Detect which cell encompasses the target text, then output its (X, Y) center coordinate. 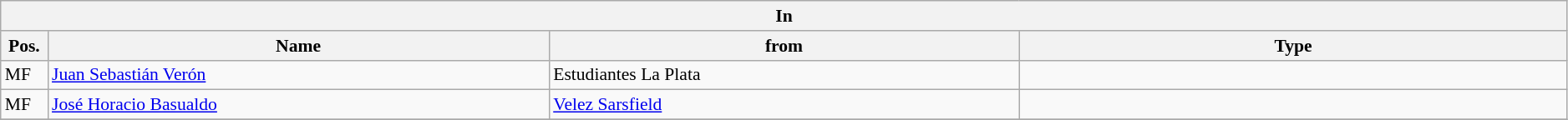
Type (1293, 46)
Name (298, 46)
Velez Sarsfield (784, 105)
Juan Sebastián Verón (298, 75)
Pos. (24, 46)
from (784, 46)
In (784, 16)
Estudiantes La Plata (784, 75)
José Horacio Basualdo (298, 105)
